Locate the cell with the specified text and output its [X, Y] center coordinate. 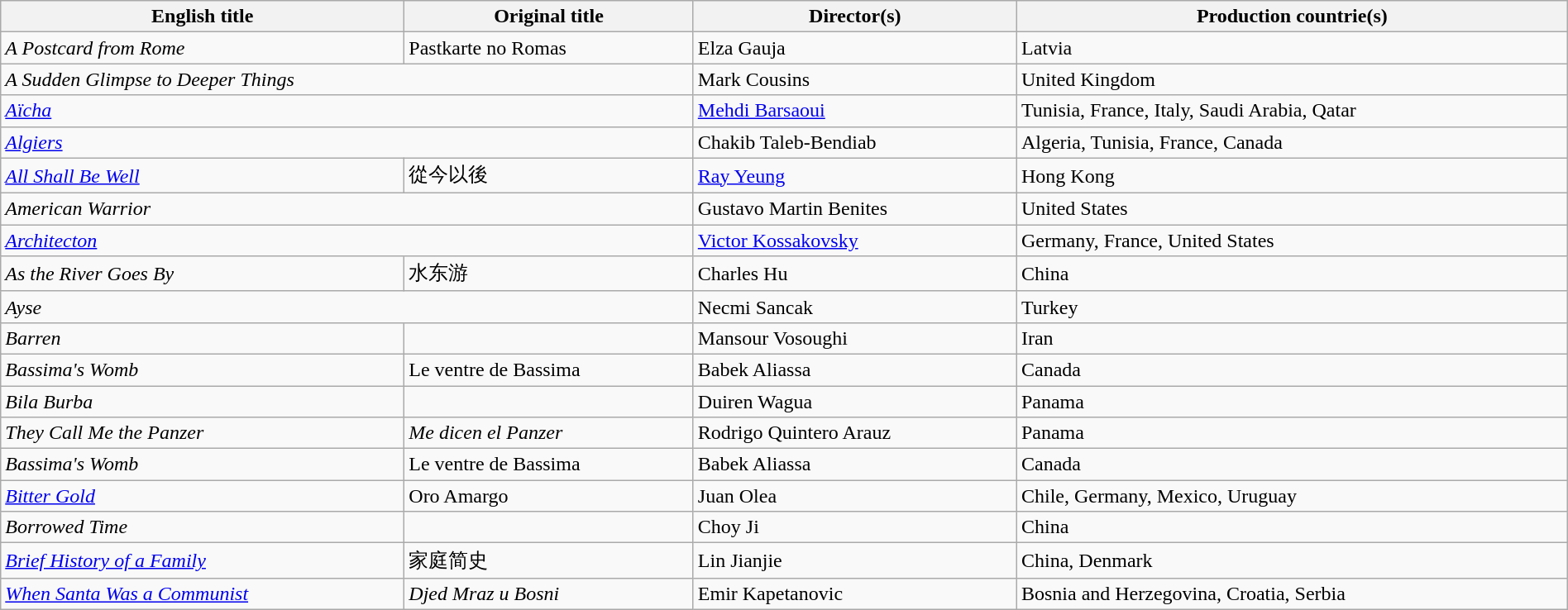
Choy Ji [855, 527]
Juan Olea [855, 496]
Hong Kong [1292, 175]
A Sudden Glimpse to Deeper Things [347, 79]
As the River Goes By [203, 274]
Brief History of a Family [203, 560]
Ayse [347, 307]
Ray Yeung [855, 175]
United Kingdom [1292, 79]
Gustavo Martin Benites [855, 209]
Germany, France, United States [1292, 241]
從今以後 [549, 175]
Oro Amargo [549, 496]
Chakib Taleb-Bendiab [855, 142]
Director(s) [855, 17]
Chile, Germany, Mexico, Uruguay [1292, 496]
Mansour Vosoughi [855, 338]
Mehdi Barsaoui [855, 111]
When Santa Was a Communist [203, 593]
Bitter Gold [203, 496]
Elza Gauja [855, 48]
Me dicen el Panzer [549, 433]
Borrowed Time [203, 527]
United States [1292, 209]
Production countrie(s) [1292, 17]
Emir Kapetanovic [855, 593]
American Warrior [347, 209]
Duiren Wagua [855, 401]
Bosnia and Herzegovina, Croatia, Serbia [1292, 593]
Lin Jianjie [855, 560]
Rodrigo Quintero Arauz [855, 433]
Tunisia, France, Italy, Saudi Arabia, Qatar [1292, 111]
Latvia [1292, 48]
A Postcard from Rome [203, 48]
Djed Mraz u Bosni [549, 593]
English title [203, 17]
Necmi Sancak [855, 307]
China, Denmark [1292, 560]
Charles Hu [855, 274]
Pastkarte no Romas [549, 48]
All Shall Be Well [203, 175]
Architecton [347, 241]
Algiers [347, 142]
家庭简史 [549, 560]
Original title [549, 17]
Aïcha [347, 111]
Iran [1292, 338]
Algeria, Tunisia, France, Canada [1292, 142]
Barren [203, 338]
Turkey [1292, 307]
Bila Burba [203, 401]
Victor Kossakovsky [855, 241]
水东游 [549, 274]
Mark Cousins [855, 79]
They Call Me the Panzer [203, 433]
